Identify which cell holds the provided text, then report its (x, y) central coordinate. 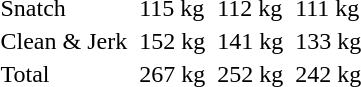
152 kg (172, 41)
141 kg (250, 41)
